Return [x, y] of the center of cell containing provided text 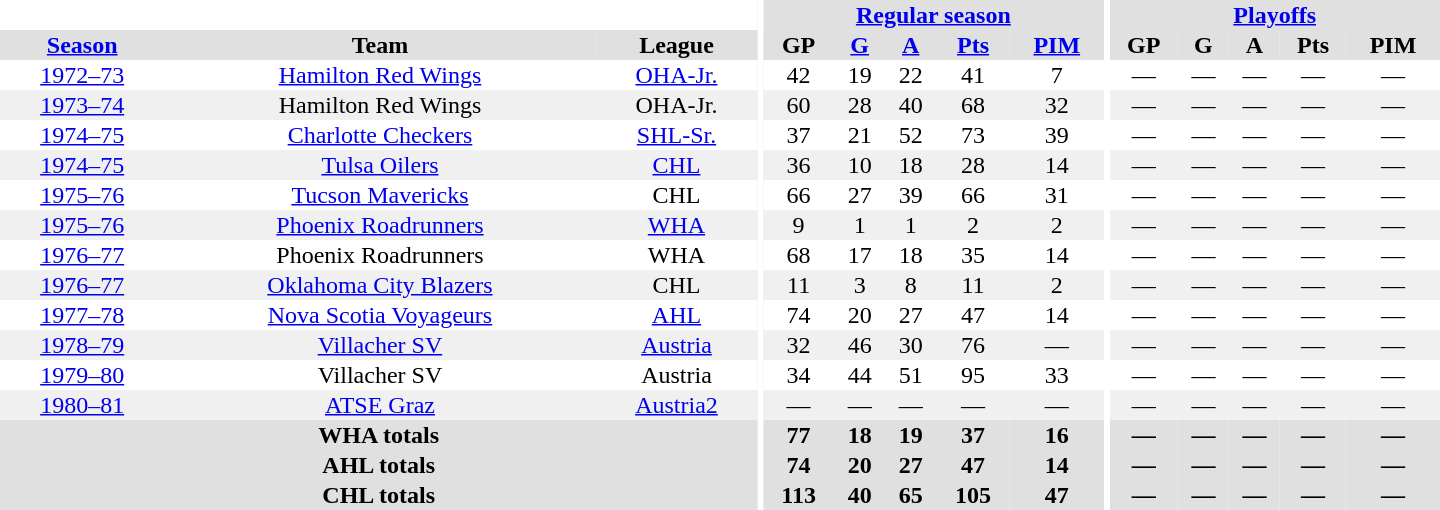
Tulsa Oilers [380, 165]
36 [798, 165]
105 [973, 495]
Charlotte Checkers [380, 135]
Regular season [934, 15]
31 [1057, 195]
Tucson Mavericks [380, 195]
34 [798, 375]
League [677, 45]
1973–74 [82, 105]
ATSE Graz [380, 405]
Team [380, 45]
10 [860, 165]
73 [973, 135]
41 [973, 75]
113 [798, 495]
21 [860, 135]
CHL totals [378, 495]
7 [1057, 75]
77 [798, 435]
44 [860, 375]
9 [798, 225]
1972–73 [82, 75]
16 [1057, 435]
AHL totals [378, 465]
8 [910, 285]
42 [798, 75]
WHA totals [378, 435]
3 [860, 285]
22 [910, 75]
46 [860, 345]
33 [1057, 375]
95 [973, 375]
Oklahoma City Blazers [380, 285]
60 [798, 105]
65 [910, 495]
52 [910, 135]
1979–80 [82, 375]
17 [860, 255]
1980–81 [82, 405]
35 [973, 255]
51 [910, 375]
AHL [677, 315]
30 [910, 345]
Season [82, 45]
1978–79 [82, 345]
76 [973, 345]
Austria2 [677, 405]
1977–78 [82, 315]
Playoffs [1274, 15]
Nova Scotia Voyageurs [380, 315]
SHL-Sr. [677, 135]
